Locate the cell with the specified text and output its [X, Y] center coordinate. 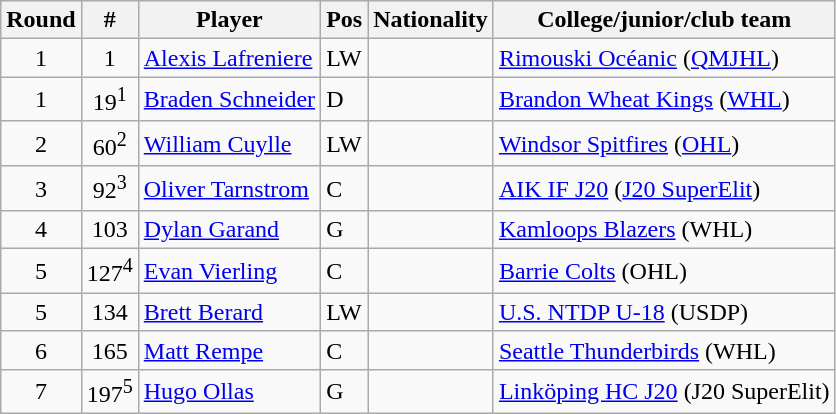
William Cuylle [229, 144]
Brandon Wheat Kings (WHL) [664, 100]
Alexis Lafreniere [229, 58]
103 [110, 230]
134 [110, 312]
7 [41, 392]
Matt Rempe [229, 350]
Player [229, 20]
Nationality [431, 20]
165 [110, 350]
Windsor Spitfires (OHL) [664, 144]
Dylan Garand [229, 230]
6 [41, 350]
Round [41, 20]
2 [41, 144]
4 [41, 230]
U.S. NTDP U-18 (USDP) [664, 312]
Rimouski Océanic (QMJHL) [664, 58]
Braden Schneider [229, 100]
1274 [110, 272]
AIK IF J20 (J20 SuperElit) [664, 188]
Oliver Tarnstrom [229, 188]
191 [110, 100]
Kamloops Blazers (WHL) [664, 230]
3 [41, 188]
Barrie Colts (OHL) [664, 272]
Pos [344, 20]
Linköping HC J20 (J20 SuperElit) [664, 392]
Evan Vierling [229, 272]
923 [110, 188]
602 [110, 144]
D [344, 100]
Seattle Thunderbirds (WHL) [664, 350]
College/junior/club team [664, 20]
# [110, 20]
1975 [110, 392]
Brett Berard [229, 312]
Hugo Ollas [229, 392]
